Provide the [x, y] coordinate of the cell's center where the given text is located.  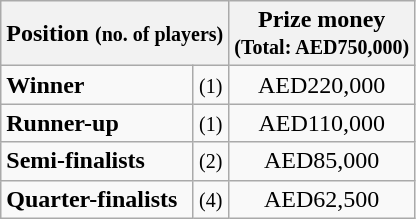
Position (no. of players) [115, 34]
Winner [97, 85]
AED85,000 [322, 161]
AED220,000 [322, 85]
(4) [211, 199]
(2) [211, 161]
Runner-up [97, 123]
AED62,500 [322, 199]
Semi-finalists [97, 161]
AED110,000 [322, 123]
Quarter-finalists [97, 199]
Prize money(Total: AED750,000) [322, 34]
